For the text-containing cell, return its midpoint in [x, y] coordinate format. 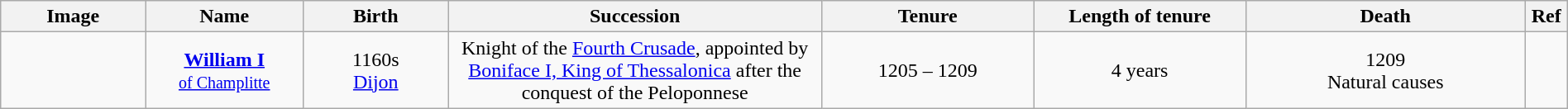
Succession [635, 17]
Birth [375, 17]
Death [1385, 17]
Knight of the Fourth Crusade, appointed by Boniface I, King of Thessalonica after the conquest of the Peloponnese [635, 70]
1205 – 1209 [928, 70]
Ref [1546, 17]
Name [225, 17]
1209Natural causes [1385, 70]
William Iof Champlitte [225, 70]
1160sDijon [375, 70]
Image [73, 17]
4 years [1140, 70]
Tenure [928, 17]
Length of tenure [1140, 17]
